From the cell containing the given text, extract its center point as (x, y) coordinate. 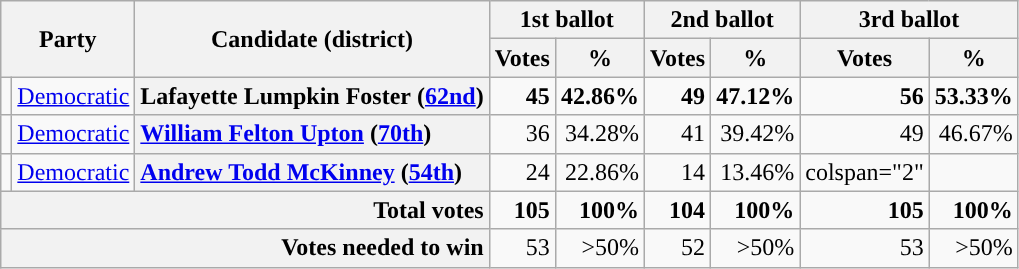
56 (865, 96)
39.42% (756, 134)
24 (522, 172)
53.33% (974, 96)
34.28% (600, 134)
colspan="2" (865, 172)
22.86% (600, 172)
Party (68, 39)
36 (522, 134)
45 (522, 96)
William Felton Upton (70th) (312, 134)
13.46% (756, 172)
Lafayette Lumpkin Foster (62nd) (312, 96)
47.12% (756, 96)
Candidate (district) (312, 39)
1st ballot (566, 20)
52 (677, 248)
3rd ballot (910, 20)
Votes needed to win (245, 248)
14 (677, 172)
42.86% (600, 96)
2nd ballot (722, 20)
Total votes (245, 210)
46.67% (974, 134)
Andrew Todd McKinney (54th) (312, 172)
104 (677, 210)
41 (677, 134)
